Capture the cell that displays the provided text and extract its (x, y) central coordinate. 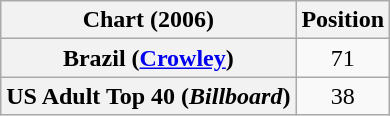
38 (343, 96)
Position (343, 20)
US Adult Top 40 (Billboard) (148, 96)
Chart (2006) (148, 20)
71 (343, 58)
Brazil (Crowley) (148, 58)
